Extract the [x, y] coordinate from the center of the cell holding the provided text.  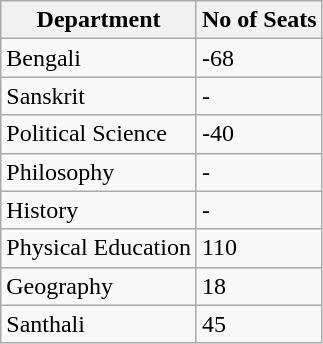
Bengali [99, 58]
18 [259, 286]
Political Science [99, 134]
-40 [259, 134]
Physical Education [99, 248]
History [99, 210]
No of Seats [259, 20]
Santhali [99, 324]
-68 [259, 58]
Department [99, 20]
45 [259, 324]
Sanskrit [99, 96]
Philosophy [99, 172]
110 [259, 248]
Geography [99, 286]
